Detect which cell encompasses the target text, then output its [x, y] center coordinate. 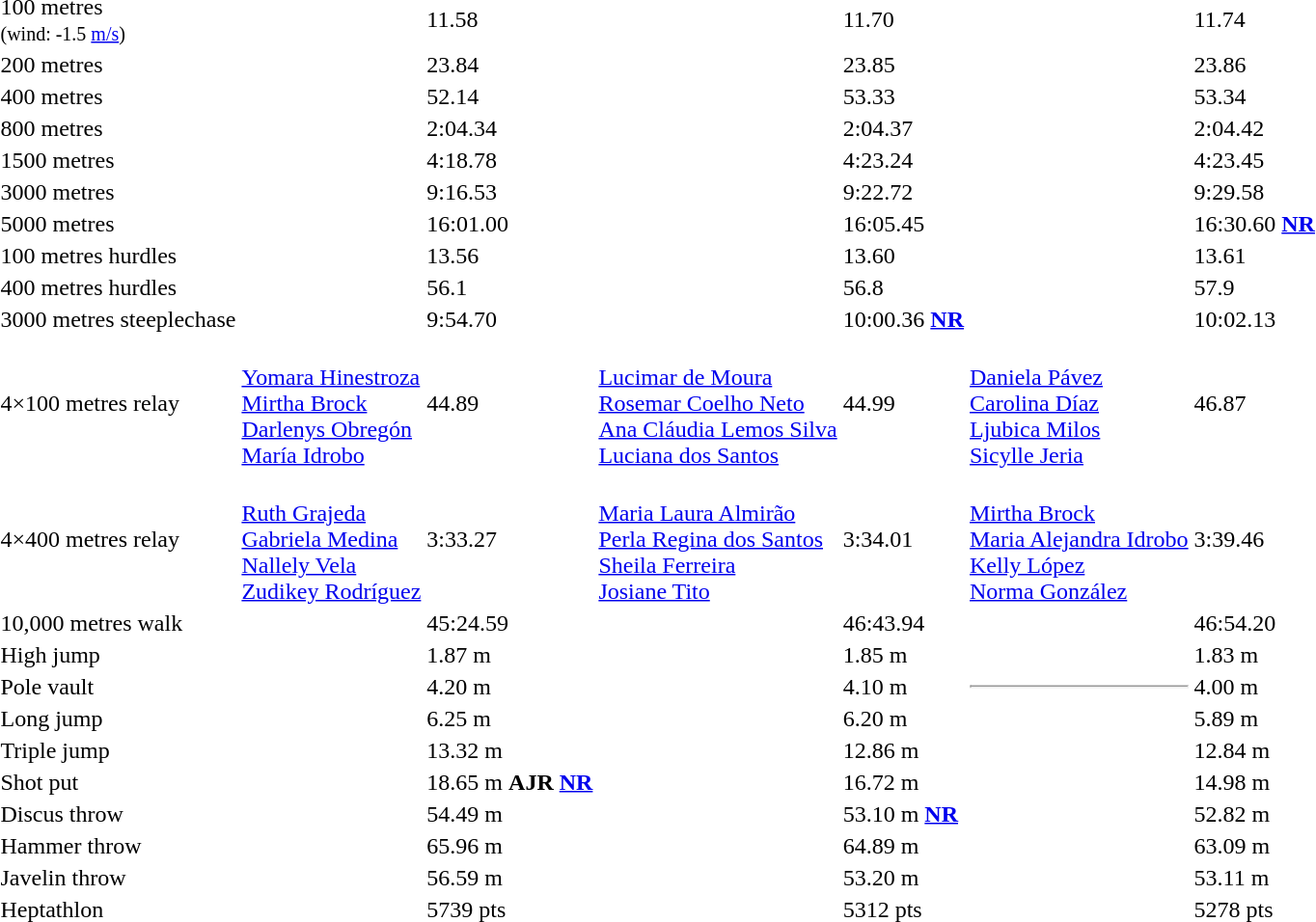
56.8 [903, 287]
1.85 m [903, 655]
56.59 m [509, 878]
13.61 [1254, 256]
4:23.24 [903, 160]
2:04.37 [903, 128]
52.14 [509, 96]
13.56 [509, 256]
Yomara HinestrozaMirtha BrockDarlenys ObregónMaría Idrobo [332, 403]
52.82 m [1254, 814]
14.98 m [1254, 782]
23.84 [509, 65]
12.86 m [903, 750]
13.60 [903, 256]
9:54.70 [509, 319]
4:23.45 [1254, 160]
46.87 [1254, 403]
10:00.36 NR [903, 319]
Ruth GrajedaGabriela MedinaNallely VelaZudikey Rodríguez [332, 539]
65.96 m [509, 846]
4:18.78 [509, 160]
12.84 m [1254, 750]
23.85 [903, 65]
23.86 [1254, 65]
56.1 [509, 287]
6.25 m [509, 719]
3:33.27 [509, 539]
9:16.53 [509, 192]
Daniela PávezCarolina DíazLjubica MilosSicylle Jeria [1080, 403]
16:05.45 [903, 224]
10:02.13 [1254, 319]
63.09 m [1254, 846]
46:43.94 [903, 623]
3:39.46 [1254, 539]
53.11 m [1254, 878]
6.20 m [903, 719]
53.10 m NR [903, 814]
1.87 m [509, 655]
53.33 [903, 96]
4.10 m [903, 687]
46:54.20 [1254, 623]
57.9 [1254, 287]
Mirtha BrockMaria Alejandra IdroboKelly LópezNorma González [1080, 539]
64.89 m [903, 846]
Maria Laura AlmirãoPerla Regina dos SantosSheila FerreiraJosiane Tito [718, 539]
45:24.59 [509, 623]
3:34.01 [903, 539]
1.83 m [1254, 655]
44.99 [903, 403]
Lucimar de MouraRosemar Coelho NetoAna Cláudia Lemos SilvaLuciana dos Santos [718, 403]
16:01.00 [509, 224]
4.20 m [509, 687]
13.32 m [509, 750]
16:30.60 NR [1254, 224]
53.20 m [903, 878]
53.34 [1254, 96]
4.00 m [1254, 687]
18.65 m AJR NR [509, 782]
9:22.72 [903, 192]
5.89 m [1254, 719]
44.89 [509, 403]
54.49 m [509, 814]
9:29.58 [1254, 192]
2:04.34 [509, 128]
2:04.42 [1254, 128]
16.72 m [903, 782]
